For the text-containing cell, return its midpoint in [X, Y] coordinate format. 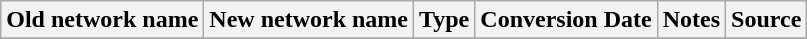
Conversion Date [566, 20]
Type [444, 20]
Source [766, 20]
Notes [691, 20]
New network name [309, 20]
Old network name [102, 20]
